Detect which cell encompasses the target text, then output its (X, Y) center coordinate. 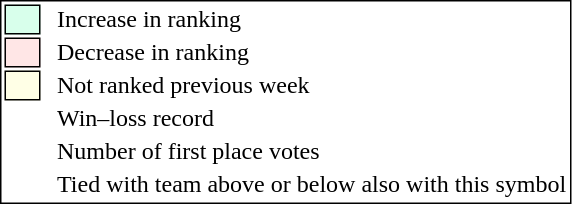
Decrease in ranking (312, 53)
Win–loss record (312, 119)
Not ranked previous week (312, 85)
Tied with team above or below also with this symbol (312, 185)
Number of first place votes (312, 151)
Increase in ranking (312, 19)
